Locate the cell with the specified text and output its (X, Y) center coordinate. 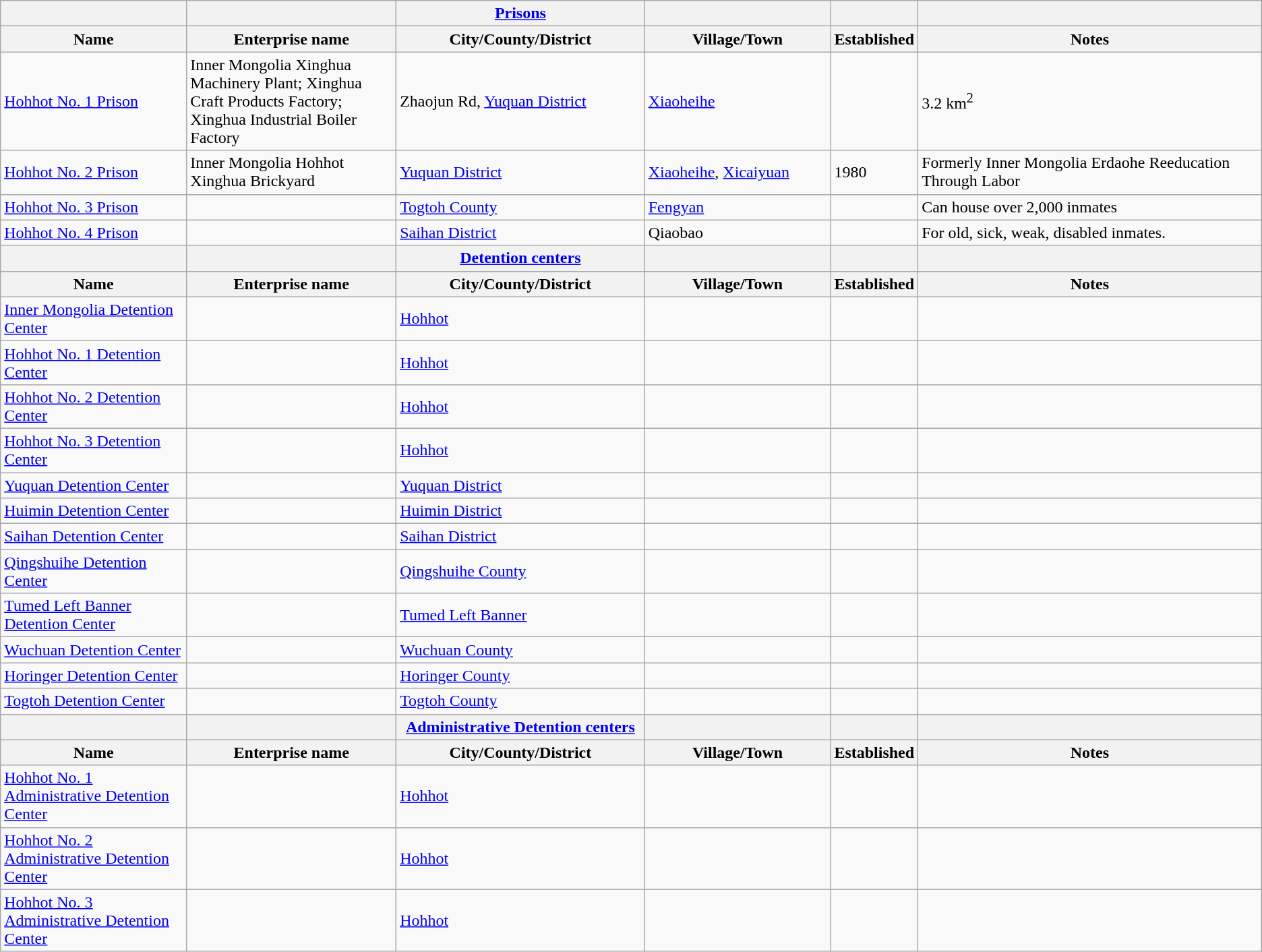
Xiaoheihe, Xicaiyuan (738, 173)
Huimin District (520, 511)
Horinger Detention Center (94, 676)
Togtoh Detention Center (94, 701)
Saihan Detention Center (94, 537)
Tumed Left Banner (520, 615)
Xiaoheihe (738, 101)
Hohhot No. 4 Prison (94, 233)
Inner Mongolia Detention Center (94, 318)
Hohhot No. 3 Prison (94, 207)
Hohhot No. 1 Administrative Detention Center (94, 796)
Administrative Detention centers (520, 727)
Inner Mongolia Hohhot Xinghua Brickyard (291, 173)
Hohhot No. 2 Administrative Detention Center (94, 858)
Qingshuihe County (520, 572)
Tumed Left Banner Detention Center (94, 615)
1980 (874, 173)
Hohhot No. 3 Administrative Detention Center (94, 920)
Inner Mongolia Xinghua Machinery Plant; Xinghua Craft Products Factory; Xinghua Industrial Boiler Factory (291, 101)
Hohhot No. 1 Detention Center (94, 363)
Hohhot No. 1 Prison (94, 101)
Prisons (520, 13)
Hohhot No. 2 Prison (94, 173)
Can house over 2,000 inmates (1090, 207)
Detention centers (520, 258)
Hohhot No. 2 Detention Center (94, 406)
Huimin Detention Center (94, 511)
Formerly Inner Mongolia Erdaohe Reeducation Through Labor (1090, 173)
Horinger County (520, 676)
Fengyan (738, 207)
Yuquan Detention Center (94, 485)
For old, sick, weak, disabled inmates. (1090, 233)
Qingshuihe Detention Center (94, 572)
Hohhot No. 3 Detention Center (94, 450)
3.2 km2 (1090, 101)
Qiaobao (738, 233)
Zhaojun Rd, Yuquan District (520, 101)
Wuchuan County (520, 650)
Wuchuan Detention Center (94, 650)
